Pinpoint the cell where the given text exists, returning its [x, y] midpoint coordinate. 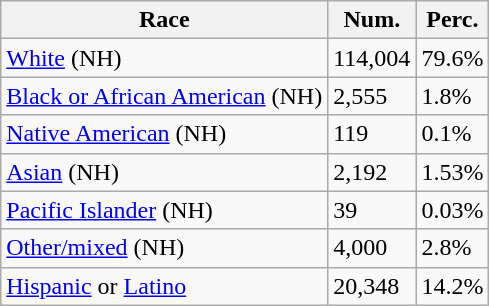
4,000 [372, 248]
2,192 [372, 172]
Asian (NH) [164, 172]
14.2% [452, 286]
Hispanic or Latino [164, 286]
2.8% [452, 248]
White (NH) [164, 58]
Num. [372, 20]
2,555 [372, 96]
39 [372, 210]
Race [164, 20]
0.1% [452, 134]
119 [372, 134]
Pacific Islander (NH) [164, 210]
Native American (NH) [164, 134]
Other/mixed (NH) [164, 248]
Black or African American (NH) [164, 96]
79.6% [452, 58]
1.53% [452, 172]
114,004 [372, 58]
1.8% [452, 96]
0.03% [452, 210]
20,348 [372, 286]
Perc. [452, 20]
